Detect which cell encompasses the target text, then output its [x, y] center coordinate. 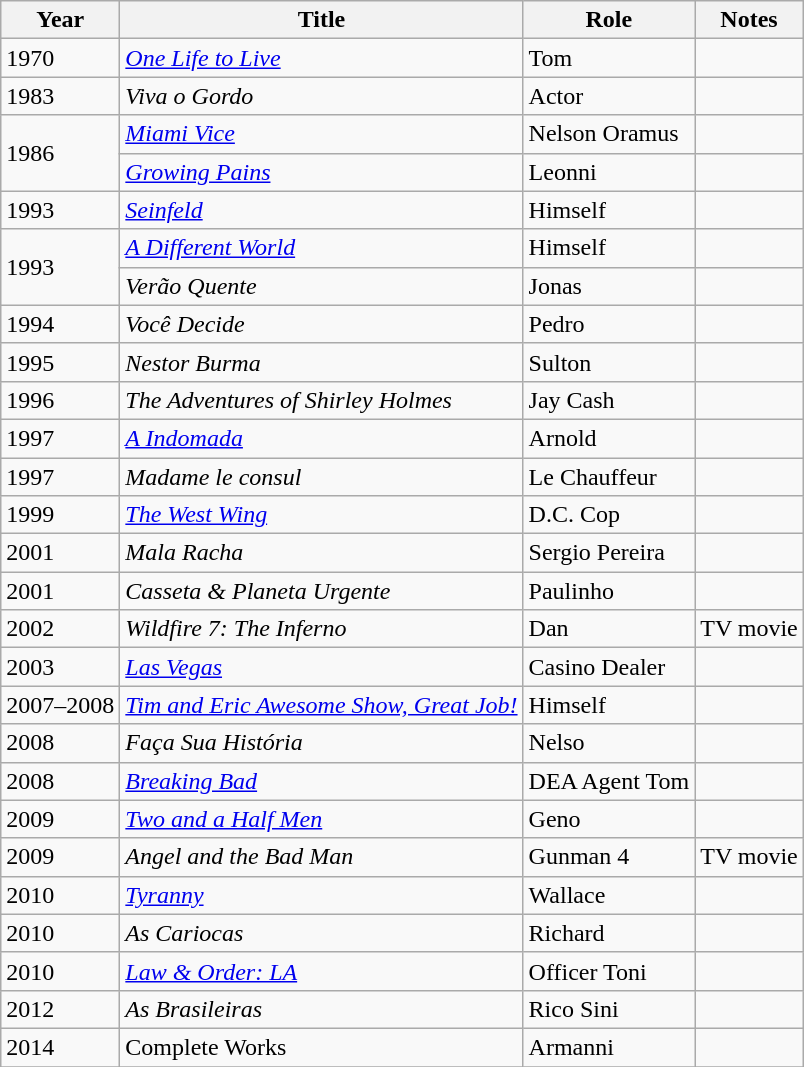
Title [322, 20]
2003 [60, 667]
Officer Toni [609, 971]
D.C. Cop [609, 515]
A Indomada [322, 438]
The West Wing [322, 515]
Notes [750, 20]
1999 [60, 515]
2012 [60, 1009]
Sulton [609, 362]
1983 [60, 96]
Two and a Half Men [322, 819]
Tom [609, 58]
A Different World [322, 248]
Casino Dealer [609, 667]
2007–2008 [60, 705]
Nestor Burma [322, 362]
1995 [60, 362]
Growing Pains [322, 172]
Geno [609, 819]
Actor [609, 96]
Verão Quente [322, 286]
Gunman 4 [609, 857]
Arnold [609, 438]
Le Chauffeur [609, 477]
1970 [60, 58]
Leonni [609, 172]
Law & Order: LA [322, 971]
Tyranny [322, 895]
DEA Agent Tom [609, 781]
Madame le consul [322, 477]
Dan [609, 629]
Year [60, 20]
Richard [609, 933]
Breaking Bad [322, 781]
Nelso [609, 743]
Armanni [609, 1047]
Casseta & Planeta Urgente [322, 591]
Nelson Oramus [609, 134]
Rico Sini [609, 1009]
1994 [60, 324]
As Cariocas [322, 933]
Viva o Gordo [322, 96]
Wallace [609, 895]
Paulinho [609, 591]
Mala Racha [322, 553]
Jay Cash [609, 400]
Role [609, 20]
Complete Works [322, 1047]
Pedro [609, 324]
As Brasileiras [322, 1009]
Você Decide [322, 324]
1986 [60, 153]
Faça Sua História [322, 743]
1996 [60, 400]
Jonas [609, 286]
Seinfeld [322, 210]
Las Vegas [322, 667]
2014 [60, 1047]
Tim and Eric Awesome Show, Great Job! [322, 705]
Sergio Pereira [609, 553]
Wildfire 7: The Inferno [322, 629]
The Adventures of Shirley Holmes [322, 400]
Angel and the Bad Man [322, 857]
2002 [60, 629]
Miami Vice [322, 134]
One Life to Live [322, 58]
